Extract the [X, Y] coordinate from the center of the cell holding the provided text.  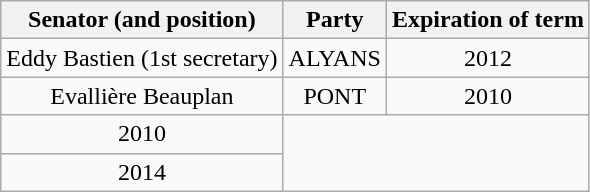
Senator (and position) [142, 20]
Party [334, 20]
Eddy Bastien (1st secretary) [142, 58]
PONT [334, 96]
Expiration of term [488, 20]
ALYANS [334, 58]
2012 [488, 58]
2014 [142, 172]
Evallière Beauplan [142, 96]
